Locate the cell with the specified text and output its (x, y) center coordinate. 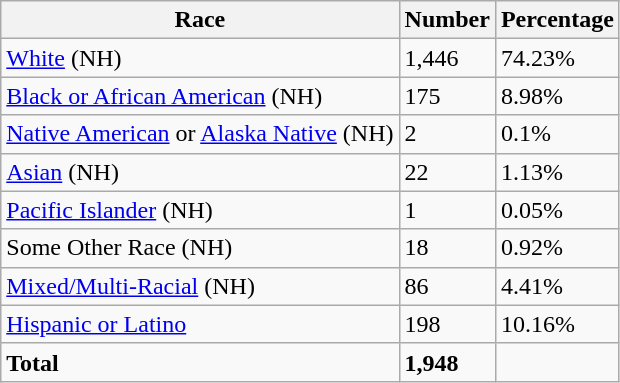
1 (447, 210)
Number (447, 20)
0.05% (557, 210)
1,948 (447, 362)
198 (447, 324)
Asian (NH) (200, 172)
Race (200, 20)
1,446 (447, 58)
White (NH) (200, 58)
74.23% (557, 58)
2 (447, 134)
Mixed/Multi-Racial (NH) (200, 286)
22 (447, 172)
Hispanic or Latino (200, 324)
Native American or Alaska Native (NH) (200, 134)
1.13% (557, 172)
175 (447, 96)
Percentage (557, 20)
0.92% (557, 248)
Some Other Race (NH) (200, 248)
Pacific Islander (NH) (200, 210)
4.41% (557, 286)
0.1% (557, 134)
8.98% (557, 96)
10.16% (557, 324)
Total (200, 362)
18 (447, 248)
86 (447, 286)
Black or African American (NH) (200, 96)
